Extract the [X, Y] coordinate from the center of the cell holding the provided text.  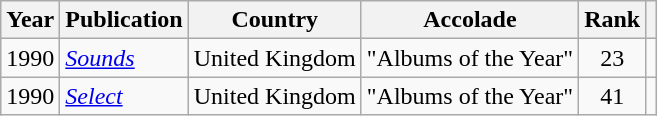
41 [612, 96]
23 [612, 58]
Country [274, 20]
Publication [124, 20]
Select [124, 96]
Year [30, 20]
Accolade [470, 20]
Rank [612, 20]
Sounds [124, 58]
